Extract the (X, Y) coordinate from the center of the cell holding the provided text.  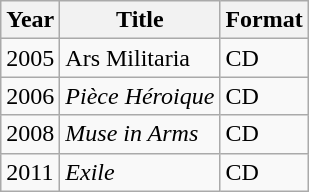
Muse in Arms (140, 134)
Ars Militaria (140, 58)
2005 (30, 58)
2008 (30, 134)
2011 (30, 172)
Format (264, 20)
Year (30, 20)
Exile (140, 172)
Title (140, 20)
Pièce Héroique (140, 96)
2006 (30, 96)
